Identify which cell holds the provided text, then report its [x, y] central coordinate. 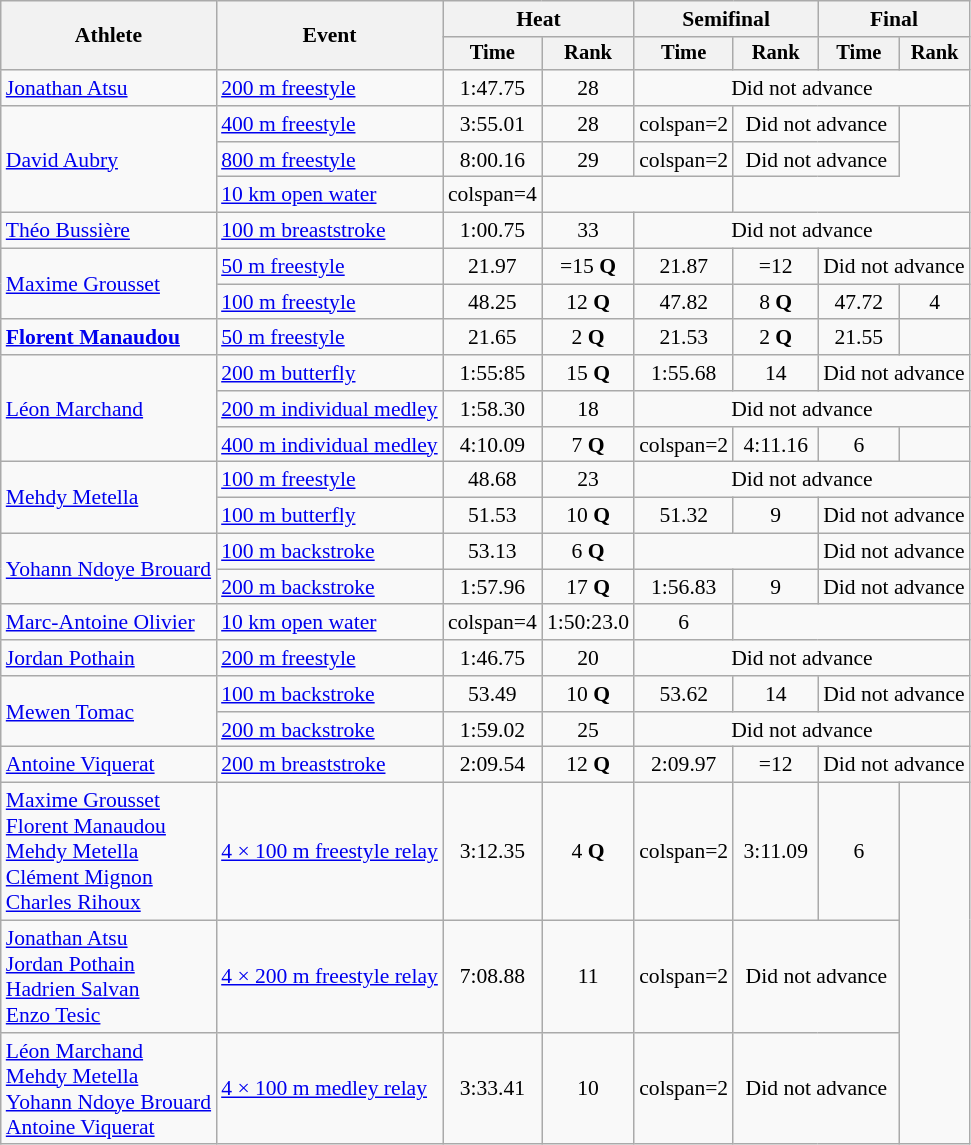
Jordan Pothain [108, 658]
2:09.54 [492, 765]
53.13 [492, 552]
1:55:85 [492, 373]
200 m butterfly [330, 373]
1:59.02 [492, 730]
1:58.30 [492, 409]
47.82 [684, 302]
4:11.16 [776, 445]
11 [588, 977]
1:50:23.0 [588, 623]
48.25 [492, 302]
8 Q [776, 302]
53.62 [684, 694]
51.53 [492, 516]
Florent Manaudou [108, 338]
David Aubry [108, 160]
4 [934, 302]
1:56.83 [684, 587]
53.49 [492, 694]
Event [330, 36]
Semifinal [726, 19]
Antoine Viquerat [108, 765]
Jonathan Atsu [108, 88]
200 m breaststroke [330, 765]
3:12.35 [492, 852]
400 m freestyle [330, 124]
10 [588, 1089]
15 Q [588, 373]
1:55.68 [684, 373]
21.65 [492, 338]
29 [588, 160]
8:00.16 [492, 160]
7:08.88 [492, 977]
100 m butterfly [330, 516]
20 [588, 658]
4 Q [588, 852]
Marc-Antoine Olivier [108, 623]
3:11.09 [776, 852]
Mehdy Metella [108, 498]
3:33.41 [492, 1089]
25 [588, 730]
Jonathan AtsuJordan PothainHadrien SalvanEnzo Tesic [108, 977]
23 [588, 480]
4 × 200 m freestyle relay [330, 977]
200 m individual medley [330, 409]
100 m breaststroke [330, 231]
Mewen Tomac [108, 712]
4 × 100 m freestyle relay [330, 852]
1:46.75 [492, 658]
4 × 100 m medley relay [330, 1089]
33 [588, 231]
1:57.96 [492, 587]
800 m freestyle [330, 160]
=15 Q [588, 267]
Léon MarchandMehdy MetellaYohann Ndoye BrouardAntoine Viquerat [108, 1089]
21.87 [684, 267]
400 m individual medley [330, 445]
1:00.75 [492, 231]
Yohann Ndoye Brouard [108, 570]
Léon Marchand [108, 408]
Heat [538, 19]
3:55.01 [492, 124]
Athlete [108, 36]
17 Q [588, 587]
Maxime GroussetFlorent ManaudouMehdy MetellaClément MignonCharles Rihoux [108, 852]
4:10.09 [492, 445]
48.68 [492, 480]
51.32 [684, 516]
1:47.75 [492, 88]
18 [588, 409]
2:09.97 [684, 765]
6 Q [588, 552]
21.53 [684, 338]
Final [894, 19]
47.72 [858, 302]
21.97 [492, 267]
Maxime Grousset [108, 284]
Théo Bussière [108, 231]
7 Q [588, 445]
21.55 [858, 338]
